Detect which cell encompasses the target text, then output its (X, Y) center coordinate. 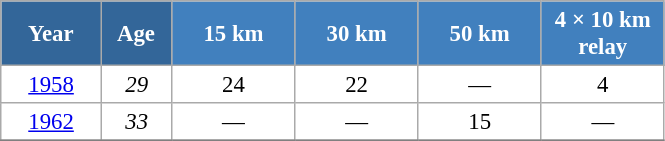
1962 (52, 122)
Year (52, 34)
15 (480, 122)
1958 (52, 85)
22 (356, 85)
30 km (356, 34)
50 km (480, 34)
29 (136, 85)
4 (602, 85)
4 × 10 km relay (602, 34)
33 (136, 122)
24 (234, 85)
15 km (234, 34)
Age (136, 34)
